Return the [X, Y] coordinate for the center point of the cell that contains the specified text.  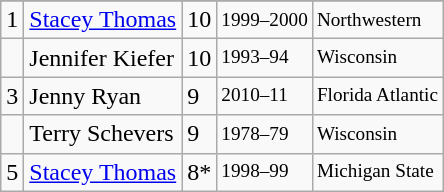
1993–94 [265, 58]
5 [12, 172]
Jennifer Kiefer [103, 58]
1978–79 [265, 134]
Northwestern [377, 20]
Jenny Ryan [103, 96]
1998–99 [265, 172]
8* [200, 172]
2010–11 [265, 96]
3 [12, 96]
Terry Schevers [103, 134]
Michigan State [377, 172]
1 [12, 20]
1999–2000 [265, 20]
Florida Atlantic [377, 96]
